Return the [X, Y] coordinate for the center point of the cell that contains the specified text.  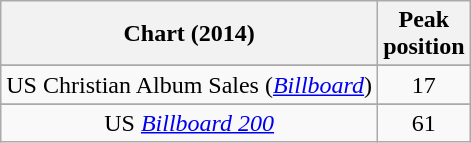
Chart (2014) [190, 34]
US Billboard 200 [190, 123]
61 [424, 123]
US Christian Album Sales (Billboard) [190, 85]
17 [424, 85]
Peak position [424, 34]
